Pinpoint the cell where the given text exists, returning its (x, y) midpoint coordinate. 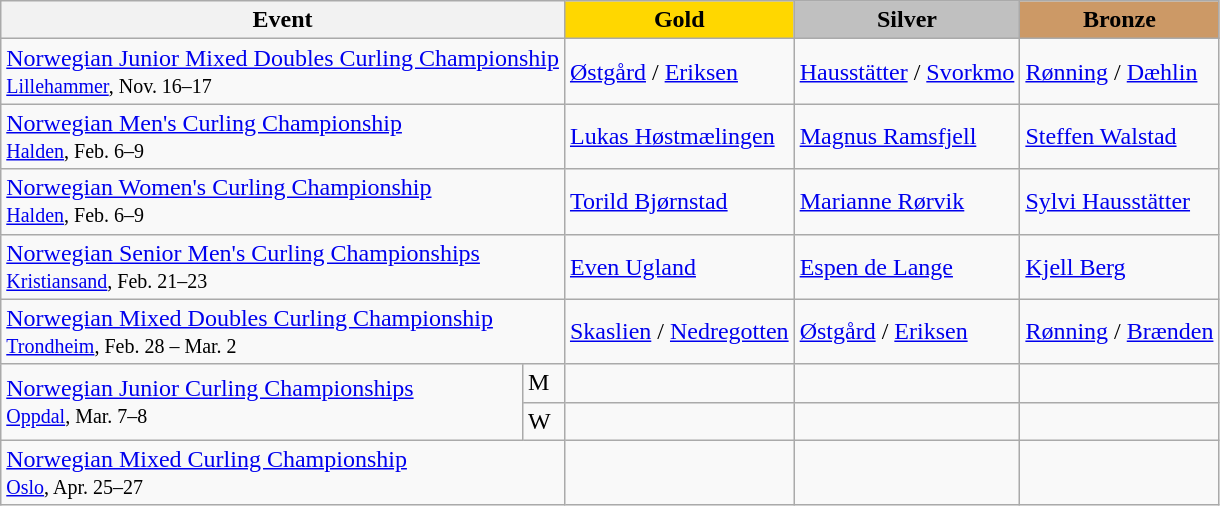
Norwegian Mixed Doubles Curling Championship Trondheim, Feb. 28 – Mar. 2 (283, 332)
Magnus Ramsfjell (907, 136)
Steffen Walstad (1120, 136)
Torild Bjørnstad (679, 202)
Lukas Høstmælingen (679, 136)
W (543, 421)
Norwegian Women's Curling Championship Halden, Feb. 6–9 (283, 202)
Rønning / Dæhlin (1120, 72)
Sylvi Hausstätter (1120, 202)
Norwegian Junior Mixed Doubles Curling Championship Lillehammer, Nov. 16–17 (283, 72)
Norwegian Men's Curling Championship Halden, Feb. 6–9 (283, 136)
Skaslien / Nedregotten (679, 332)
Norwegian Junior Curling Championships Oppdal, Mar. 7–8 (262, 402)
Kjell Berg (1120, 266)
Rønning / Brænden (1120, 332)
Norwegian Mixed Curling Championship Oslo, Apr. 25–27 (283, 472)
Even Ugland (679, 266)
Bronze (1120, 20)
Espen de Lange (907, 266)
Marianne Rørvik (907, 202)
Gold (679, 20)
Norwegian Senior Men's Curling Championships Kristiansand, Feb. 21–23 (283, 266)
Silver (907, 20)
Event (283, 20)
Hausstätter / Svorkmo (907, 72)
M (543, 383)
